Locate the cell with the specified text and output its (X, Y) center coordinate. 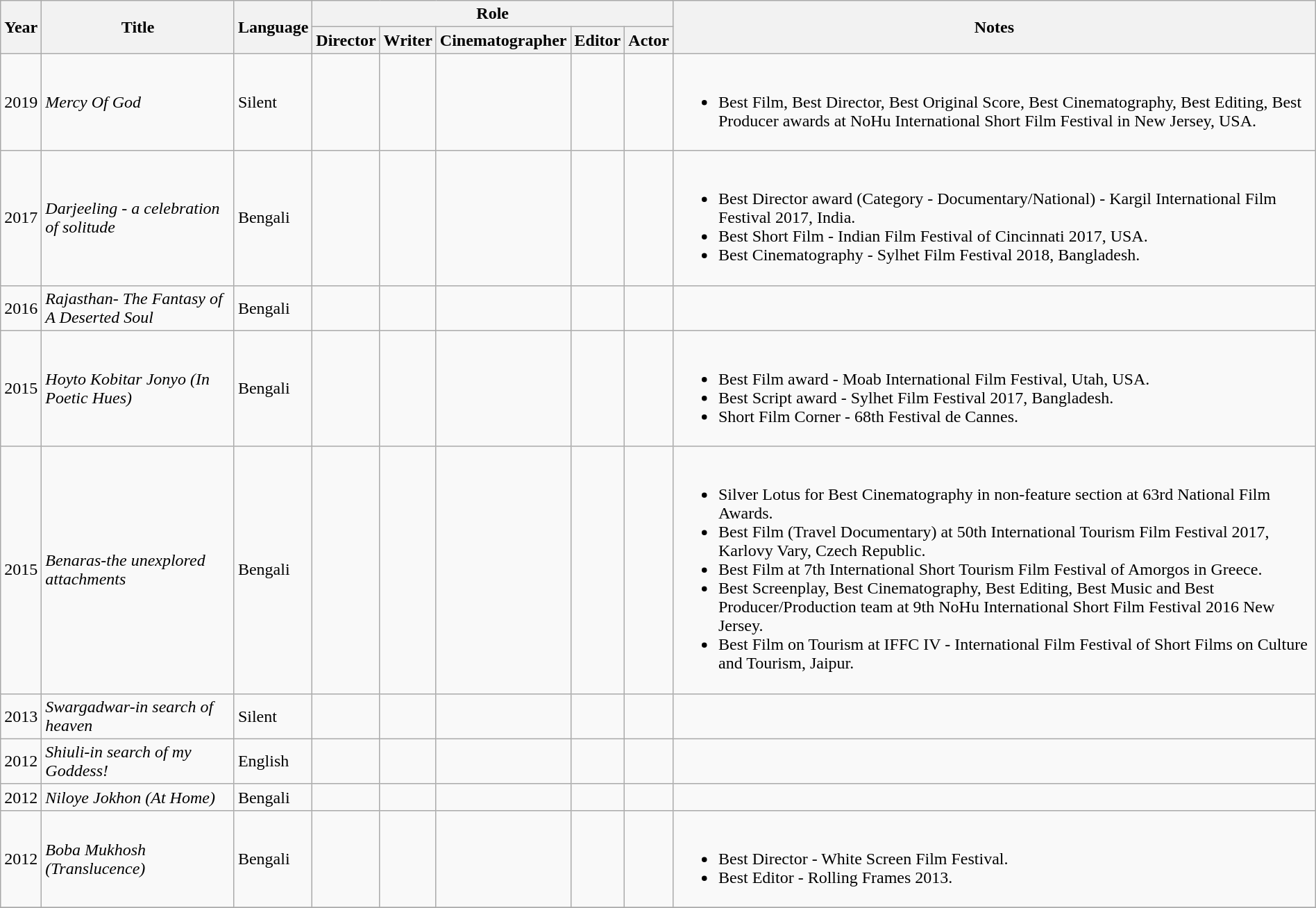
Year (21, 27)
Writer (408, 40)
Boba Mukhosh (Translucence) (138, 859)
2016 (21, 308)
English (273, 761)
Mercy Of God (138, 102)
2017 (21, 218)
Cinematographer (503, 40)
Best Director - White Screen Film Festival.Best Editor - Rolling Frames 2013. (994, 859)
Rajasthan- The Fantasy of A Deserted Soul (138, 308)
Actor (649, 40)
Swargadwar-in search of heaven (138, 716)
Benaras-the unexplored attachments (138, 570)
Editor (598, 40)
Notes (994, 27)
Language (273, 27)
2013 (21, 716)
Director (346, 40)
2019 (21, 102)
Darjeeling - a celebration of solitude (138, 218)
Shiuli-in search of my Goddess! (138, 761)
Hoyto Kobitar Jonyo (In Poetic Hues) (138, 389)
Niloye Jokhon (At Home) (138, 797)
Title (138, 27)
Role (493, 14)
